For the text-containing cell, return its midpoint in [X, Y] coordinate format. 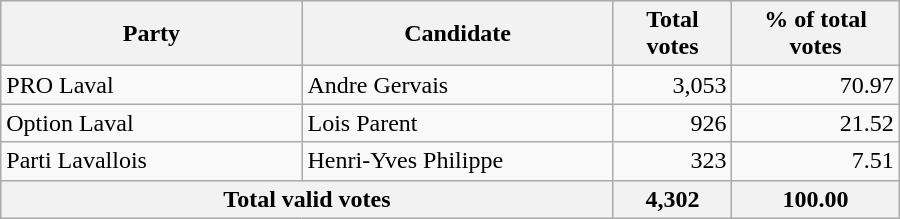
21.52 [816, 123]
7.51 [816, 161]
323 [672, 161]
Total votes [672, 34]
Total valid votes [307, 199]
Lois Parent [458, 123]
Candidate [458, 34]
4,302 [672, 199]
100.00 [816, 199]
70.97 [816, 85]
Henri-Yves Philippe [458, 161]
PRO Laval [152, 85]
Party [152, 34]
Option Laval [152, 123]
3,053 [672, 85]
Parti Lavallois [152, 161]
Andre Gervais [458, 85]
926 [672, 123]
% of total votes [816, 34]
